Pinpoint the cell where the given text exists, returning its [x, y] midpoint coordinate. 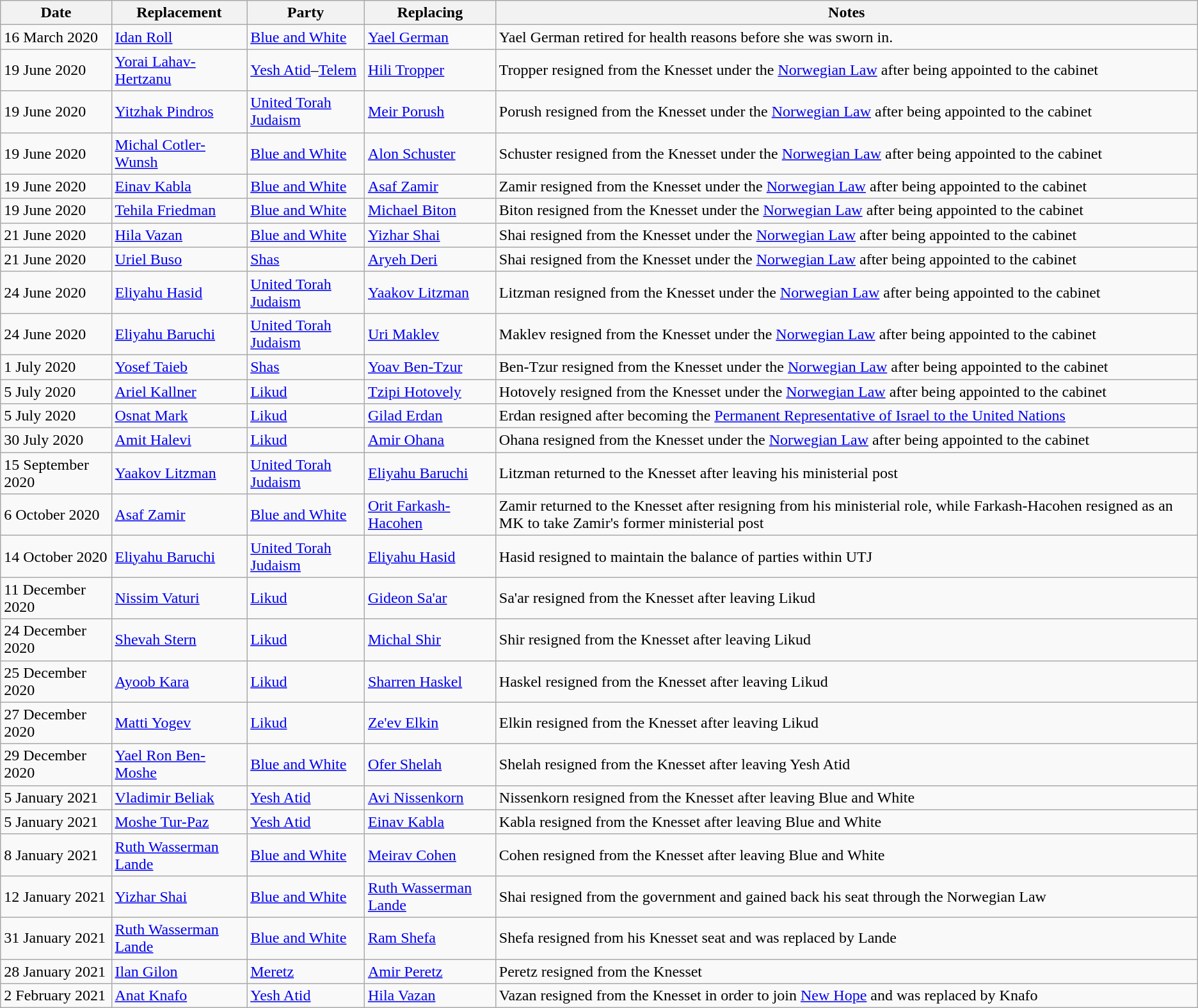
Yorai Lahav-Hertzanu [179, 70]
Yosef Taieb [179, 367]
Biton resigned from the Knesset under the Norwegian Law after being appointed to the cabinet [846, 211]
Replacing [430, 13]
Shevah Stern [179, 640]
Erdan resigned after becoming the Permanent Representative of Israel to the United Nations [846, 416]
Meirav Cohen [430, 855]
Shai resigned from the government and gained back his seat through the Norwegian Law [846, 896]
Idan Roll [179, 37]
Yael German [430, 37]
Vladimir Beliak [179, 797]
Cohen resigned from the Knesset after leaving Blue and White [846, 855]
Yoav Ben-Tzur [430, 367]
Nissim Vaturi [179, 598]
Gideon Sa'ar [430, 598]
Ohana resigned from the Knesset under the Norwegian Law after being appointed to the cabinet [846, 440]
Ram Shefa [430, 938]
Tropper resigned from the Knesset under the Norwegian Law after being appointed to the cabinet [846, 70]
6 October 2020 [56, 515]
Date [56, 13]
Michal Cotler-Wunsh [179, 154]
Uri Maklev [430, 334]
Ben-Tzur resigned from the Knesset under the Norwegian Law after being appointed to the cabinet [846, 367]
Notes [846, 13]
Tehila Friedman [179, 211]
12 January 2021 [56, 896]
Ariel Kallner [179, 391]
Elkin resigned from the Knesset after leaving Likud [846, 723]
Hasid resigned to maintain the balance of parties within UTJ [846, 557]
24 December 2020 [56, 640]
Maklev resigned from the Knesset under the Norwegian Law after being appointed to the cabinet [846, 334]
Ayoob Kara [179, 681]
29 December 2020 [56, 764]
31 January 2021 [56, 938]
Haskel resigned from the Knesset after leaving Likud [846, 681]
Litzman returned to the Knesset after leaving his ministerial post [846, 474]
11 December 2020 [56, 598]
Schuster resigned from the Knesset under the Norwegian Law after being appointed to the cabinet [846, 154]
28 January 2021 [56, 971]
Aryeh Deri [430, 259]
Gilad Erdan [430, 416]
Hotovely resigned from the Knesset under the Norwegian Law after being appointed to the cabinet [846, 391]
15 September 2020 [56, 474]
Sa'ar resigned from the Knesset after leaving Likud [846, 598]
30 July 2020 [56, 440]
Michael Biton [430, 211]
Meir Porush [430, 111]
Party [306, 13]
Zamir resigned from the Knesset under the Norwegian Law after being appointed to the cabinet [846, 186]
Hili Tropper [430, 70]
Meretz [306, 971]
Anat Knafo [179, 996]
Peretz resigned from the Knesset [846, 971]
Replacement [179, 13]
Litzman resigned from the Knesset under the Norwegian Law after being appointed to the cabinet [846, 292]
Sharren Haskel [430, 681]
Avi Nissenkorn [430, 797]
Ze'ev Elkin [430, 723]
Yesh Atid–Telem [306, 70]
14 October 2020 [56, 557]
Yael Ron Ben-Moshe [179, 764]
27 December 2020 [56, 723]
Amir Ohana [430, 440]
Kabla resigned from the Knesset after leaving Blue and White [846, 822]
Yael German retired for health reasons before she was sworn in. [846, 37]
Nissenkorn resigned from the Knesset after leaving Blue and White [846, 797]
Orit Farkash-Hacohen [430, 515]
Shefa resigned from his Knesset seat and was replaced by Lande [846, 938]
2 February 2021 [56, 996]
Moshe Tur-Paz [179, 822]
Shir resigned from the Knesset after leaving Likud [846, 640]
Michal Shir [430, 640]
Amir Peretz [430, 971]
Tzipi Hotovely [430, 391]
Osnat Mark [179, 416]
Alon Schuster [430, 154]
1 July 2020 [56, 367]
Amit Halevi [179, 440]
Porush resigned from the Knesset under the Norwegian Law after being appointed to the cabinet [846, 111]
Vazan resigned from the Knesset in order to join New Hope and was replaced by Knafo [846, 996]
Matti Yogev [179, 723]
Shelah resigned from the Knesset after leaving Yesh Atid [846, 764]
16 March 2020 [56, 37]
25 December 2020 [56, 681]
Ofer Shelah [430, 764]
Uriel Buso [179, 259]
Ilan Gilon [179, 971]
Yitzhak Pindros [179, 111]
8 January 2021 [56, 855]
